Find where the given text appears and provide that cell's center as (x, y) coordinate. 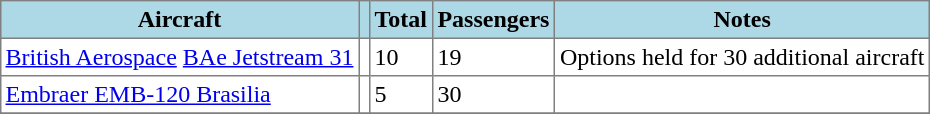
Aircraft (179, 20)
Passengers (493, 20)
30 (493, 95)
19 (493, 57)
10 (400, 57)
Options held for 30 additional aircraft (742, 57)
5 (400, 95)
Notes (742, 20)
British Aerospace BAe Jetstream 31 (179, 57)
Embraer EMB-120 Brasilia (179, 95)
Total (400, 20)
